Provide the [X, Y] coordinate of the cell's center where the given text is located.  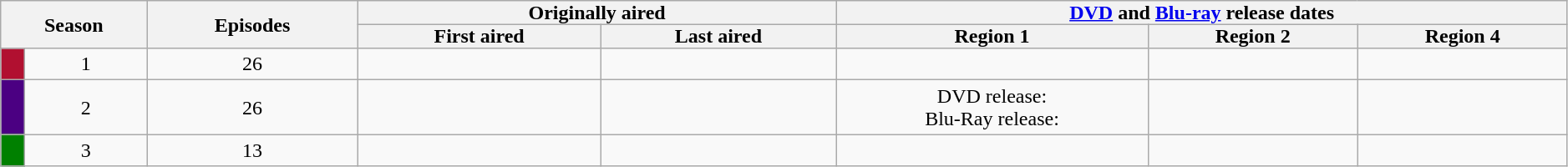
Region 4 [1462, 36]
Episodes [252, 25]
DVD and Blu-ray release dates [1201, 13]
Season [74, 25]
2 [86, 107]
Originally aired [596, 13]
Region 2 [1253, 36]
3 [86, 150]
Last aired [718, 36]
1 [86, 64]
Region 1 [992, 36]
First aired [480, 36]
13 [252, 150]
DVD release: Blu-Ray release: [992, 107]
